Scan for the cell matching the given text and deliver its [x, y] coordinate at center. 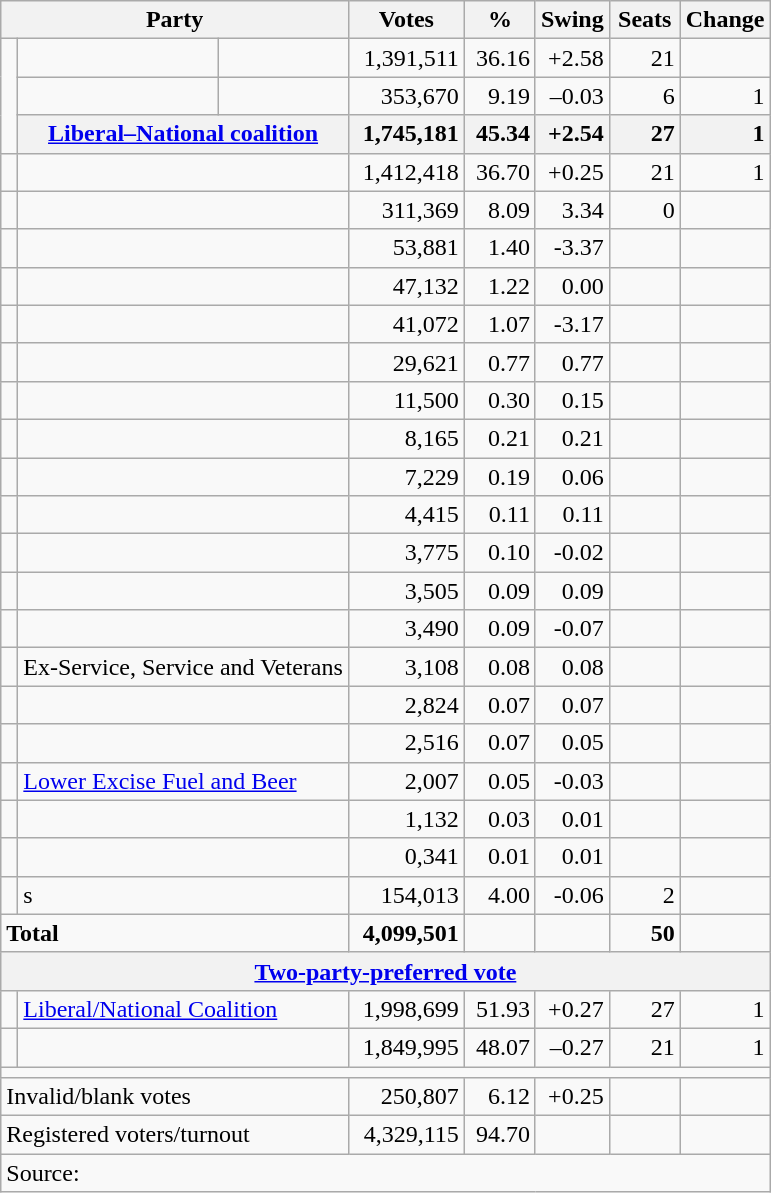
–0.03 [572, 96]
3,505 [406, 591]
1.40 [500, 248]
-0.02 [572, 553]
2,824 [406, 705]
Party [175, 20]
Liberal/National Coalition [183, 1009]
-3.17 [572, 324]
Votes [406, 20]
154,013 [406, 895]
Two-party-preferred vote [386, 971]
4,099,501 [406, 933]
1,849,995 [406, 1047]
+2.54 [572, 134]
3,108 [406, 667]
311,369 [406, 210]
7,229 [406, 477]
-0.07 [572, 629]
50 [644, 933]
9.19 [500, 96]
Lower Excise Fuel and Beer [183, 781]
1.22 [500, 286]
94.70 [500, 1135]
Total [175, 933]
Registered voters/turnout [175, 1135]
+0.27 [572, 1009]
1,745,181 [406, 134]
41,072 [406, 324]
0.19 [500, 477]
-0.06 [572, 895]
1.07 [500, 324]
8,165 [406, 438]
11,500 [406, 400]
3,775 [406, 553]
Source: [386, 1173]
4,329,115 [406, 1135]
36.70 [500, 172]
% [500, 20]
Seats [644, 20]
53,881 [406, 248]
3,490 [406, 629]
Swing [572, 20]
s [183, 895]
–0.27 [572, 1047]
2,516 [406, 743]
6 [644, 96]
1,412,418 [406, 172]
Liberal–National coalition [183, 134]
250,807 [406, 1097]
45.34 [500, 134]
47,132 [406, 286]
36.16 [500, 58]
4,415 [406, 515]
51.93 [500, 1009]
-3.37 [572, 248]
Change [725, 20]
0.30 [500, 400]
1,391,511 [406, 58]
+2.58 [572, 58]
2,007 [406, 781]
0.10 [500, 553]
0 [644, 210]
Ex-Service, Service and Veterans [183, 667]
48.07 [500, 1047]
0.03 [500, 819]
0,341 [406, 857]
29,621 [406, 362]
1,998,699 [406, 1009]
2 [644, 895]
-0.03 [572, 781]
6.12 [500, 1097]
Invalid/blank votes [175, 1097]
0.15 [572, 400]
0.06 [572, 477]
353,670 [406, 96]
8.09 [500, 210]
1,132 [406, 819]
4.00 [500, 895]
0.00 [572, 286]
3.34 [572, 210]
